Output the [X, Y] coordinate of the center of the cell containing the given text.  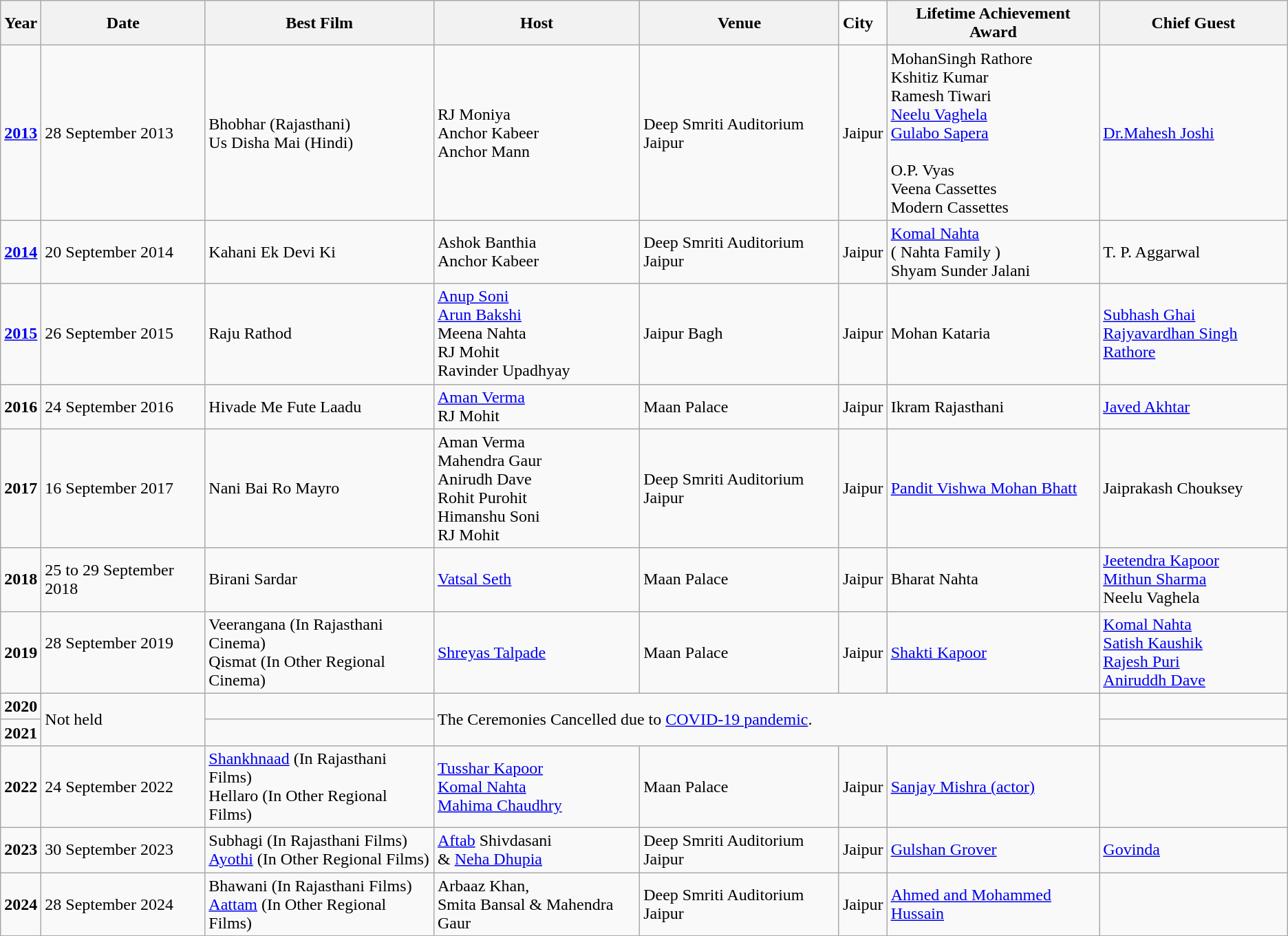
20 September 2014 [123, 252]
Komal Nahta( Nahta Family )Shyam Sunder Jalani [994, 252]
2019 [21, 652]
Subhash GhaiRajyavardhan Singh Rathore [1193, 334]
24 September 2022 [123, 786]
Jaiprakash Chouksey [1193, 489]
Bharat Nahta [994, 579]
Veerangana (In Rajasthani Cinema)Qismat (In Other Regional Cinema) [319, 652]
RJ MoniyaAnchor KabeerAnchor Mann [537, 133]
Javed Akhtar [1193, 406]
Ikram Rajasthani [994, 406]
Year [21, 23]
28 September 2013 [123, 133]
The Ceremonies Cancelled due to COVID-19 pandemic. [766, 719]
Venue [740, 23]
Pandit Vishwa Mohan Bhatt [994, 489]
Bhobhar (Rajasthani)Us Disha Mai (Hindi) [319, 133]
Govinda [1193, 849]
Nani Bai Ro Mayro [319, 489]
Dr.Mahesh Joshi [1193, 133]
2018 [21, 579]
Host [537, 23]
2017 [21, 489]
26 September 2015 [123, 334]
2015 [21, 334]
Shakti Kapoor [994, 652]
Aman VermaMahendra GaurAnirudh DaveRohit PurohitHimanshu SoniRJ Mohit [537, 489]
Lifetime Achievement Award [994, 23]
2014 [21, 252]
Not held [123, 719]
16 September 2017 [123, 489]
2023 [21, 849]
Best Film [319, 23]
Date [123, 23]
2013 [21, 133]
Subhagi (In Rajasthani Films)Ayothi (In Other Regional Films) [319, 849]
Arbaaz Khan,Smita Bansal & Mahendra Gaur [537, 904]
Gulshan Grover [994, 849]
30 September 2023 [123, 849]
Jeetendra KapoorMithun SharmaNeelu Vaghela [1193, 579]
MohanSingh RathoreKshitiz KumarRamesh TiwariNeelu VaghelaGulabo SaperaO.P. VyasVeena CassettesModern Cassettes [994, 133]
Raju Rathod [319, 334]
Bhawani (In Rajasthani Films)Aattam (In Other Regional Films) [319, 904]
Ahmed and Mohammed Hussain [994, 904]
28 September 2019 [123, 652]
2016 [21, 406]
2022 [21, 786]
Komal NahtaSatish KaushikRajesh PuriAniruddh Dave [1193, 652]
Anup SoniArun BakshiMeena NahtaRJ MohitRavinder Upadhyay [537, 334]
Tusshar KapoorKomal NahtaMahima Chaudhry [537, 786]
Ashok BanthiaAnchor Kabeer [537, 252]
28 September 2024 [123, 904]
Jaipur Bagh [740, 334]
Mohan Kataria [994, 334]
2020 [21, 706]
Vatsal Seth [537, 579]
Shreyas Talpade [537, 652]
T. P. Aggarwal [1193, 252]
Aftab Shivdasani& Neha Dhupia [537, 849]
2021 [21, 732]
Aman VermaRJ Mohit [537, 406]
24 September 2016 [123, 406]
Birani Sardar [319, 579]
Shankhnaad (In Rajasthani Films)Hellaro (In Other Regional Films) [319, 786]
2024 [21, 904]
Sanjay Mishra (actor) [994, 786]
City [863, 23]
Kahani Ek Devi Ki [319, 252]
Chief Guest [1193, 23]
25 to 29 September 2018 [123, 579]
Hivade Me Fute Laadu [319, 406]
